Find where the given text appears and provide that cell's center as (X, Y) coordinate. 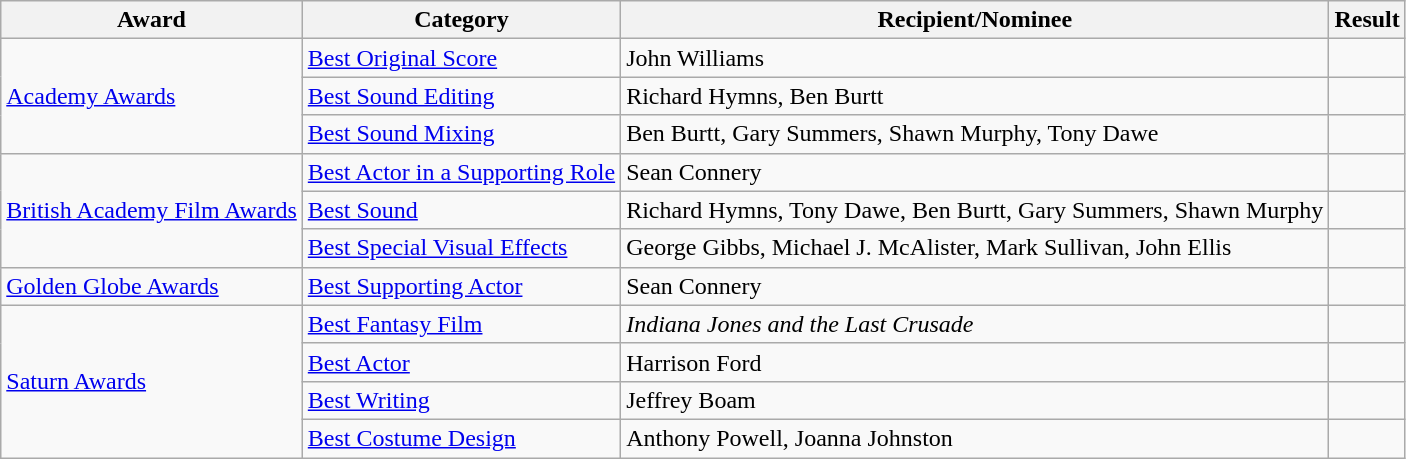
Harrison Ford (975, 362)
Ben Burtt, Gary Summers, Shawn Murphy, Tony Dawe (975, 134)
Result (1367, 20)
George Gibbs, Michael J. McAlister, Mark Sullivan, John Ellis (975, 248)
Saturn Awards (152, 381)
Best Costume Design (461, 438)
British Academy Film Awards (152, 210)
Best Sound Editing (461, 96)
Richard Hymns, Tony Dawe, Ben Burtt, Gary Summers, Shawn Murphy (975, 210)
John Williams (975, 58)
Best Fantasy Film (461, 324)
Award (152, 20)
Best Sound (461, 210)
Best Supporting Actor (461, 286)
Academy Awards (152, 96)
Best Special Visual Effects (461, 248)
Richard Hymns, Ben Burtt (975, 96)
Jeffrey Boam (975, 400)
Best Sound Mixing (461, 134)
Category (461, 20)
Anthony Powell, Joanna Johnston (975, 438)
Best Original Score (461, 58)
Golden Globe Awards (152, 286)
Best Actor in a Supporting Role (461, 172)
Recipient/Nominee (975, 20)
Indiana Jones and the Last Crusade (975, 324)
Best Actor (461, 362)
Best Writing (461, 400)
